Return [X, Y] of the center of cell containing provided text 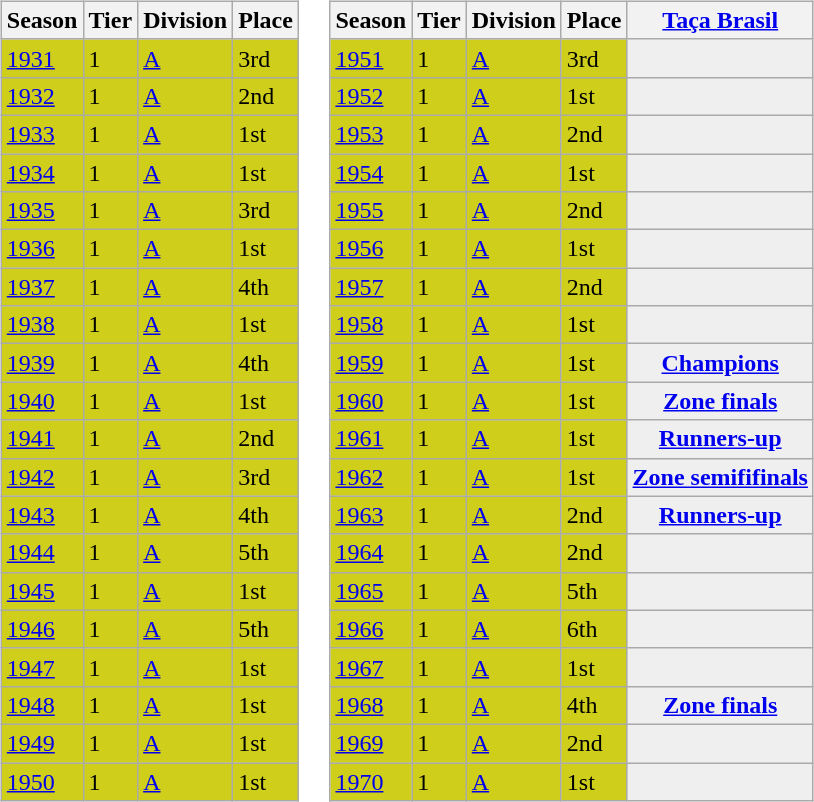
1947 [42, 667]
1936 [42, 249]
1966 [371, 629]
1950 [42, 781]
1931 [42, 58]
1960 [371, 401]
1951 [371, 58]
1969 [371, 743]
1956 [371, 249]
1933 [42, 134]
1941 [42, 439]
1965 [371, 591]
1942 [42, 477]
1945 [42, 591]
1963 [371, 515]
1949 [42, 743]
1938 [42, 325]
1958 [371, 325]
1948 [42, 705]
1952 [371, 96]
1934 [42, 173]
1937 [42, 287]
1943 [42, 515]
1955 [371, 211]
1957 [371, 287]
1959 [371, 363]
1939 [42, 363]
1954 [371, 173]
Champions [720, 363]
1953 [371, 134]
Taça Brasil [720, 20]
1968 [371, 705]
6th [594, 629]
1940 [42, 401]
1970 [371, 781]
1932 [42, 96]
1962 [371, 477]
1946 [42, 629]
1944 [42, 553]
1961 [371, 439]
1964 [371, 553]
Zone semififinals [720, 477]
1935 [42, 211]
1967 [371, 667]
